Extract the [x, y] coordinate from the center of the cell holding the provided text.  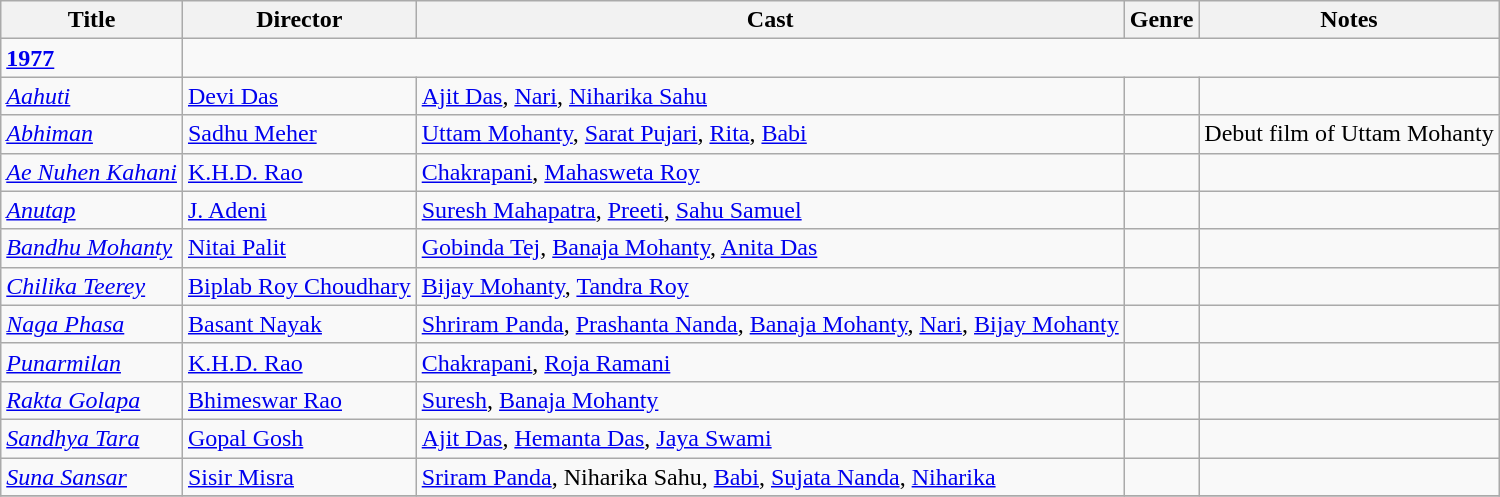
Rakta Golapa [92, 400]
1977 [92, 58]
Abhiman [92, 134]
Ajit Das, Hemanta Das, Jaya Swami [770, 438]
Suresh Mahapatra, Preeti, Sahu Samuel [770, 210]
Shriram Panda, Prashanta Nanda, Banaja Mohanty, Nari, Bijay Mohanty [770, 324]
Director [299, 20]
Basant Nayak [299, 324]
Sandhya Tara [92, 438]
Genre [1162, 20]
Punarmilan [92, 362]
Nitai Palit [299, 248]
Chakrapani, Mahasweta Roy [770, 172]
Sadhu Meher [299, 134]
Aahuti [92, 96]
Bijay Mohanty, Tandra Roy [770, 286]
Notes [1349, 20]
Anutap [92, 210]
Suna Sansar [92, 477]
Cast [770, 20]
Sisir Misra [299, 477]
Sriram Panda, Niharika Sahu, Babi, Sujata Nanda, Niharika [770, 477]
Bhimeswar Rao [299, 400]
Debut film of Uttam Mohanty [1349, 134]
Bandhu Mohanty [92, 248]
Devi Das [299, 96]
Ajit Das, Nari, Niharika Sahu [770, 96]
Ae Nuhen Kahani [92, 172]
Chakrapani, Roja Ramani [770, 362]
Chilika Teerey [92, 286]
Uttam Mohanty, Sarat Pujari, Rita, Babi [770, 134]
Title [92, 20]
Biplab Roy Choudhary [299, 286]
Gobinda Tej, Banaja Mohanty, Anita Das [770, 248]
Naga Phasa [92, 324]
Gopal Gosh [299, 438]
Suresh, Banaja Mohanty [770, 400]
J. Adeni [299, 210]
